Capture the cell that displays the provided text and extract its (X, Y) central coordinate. 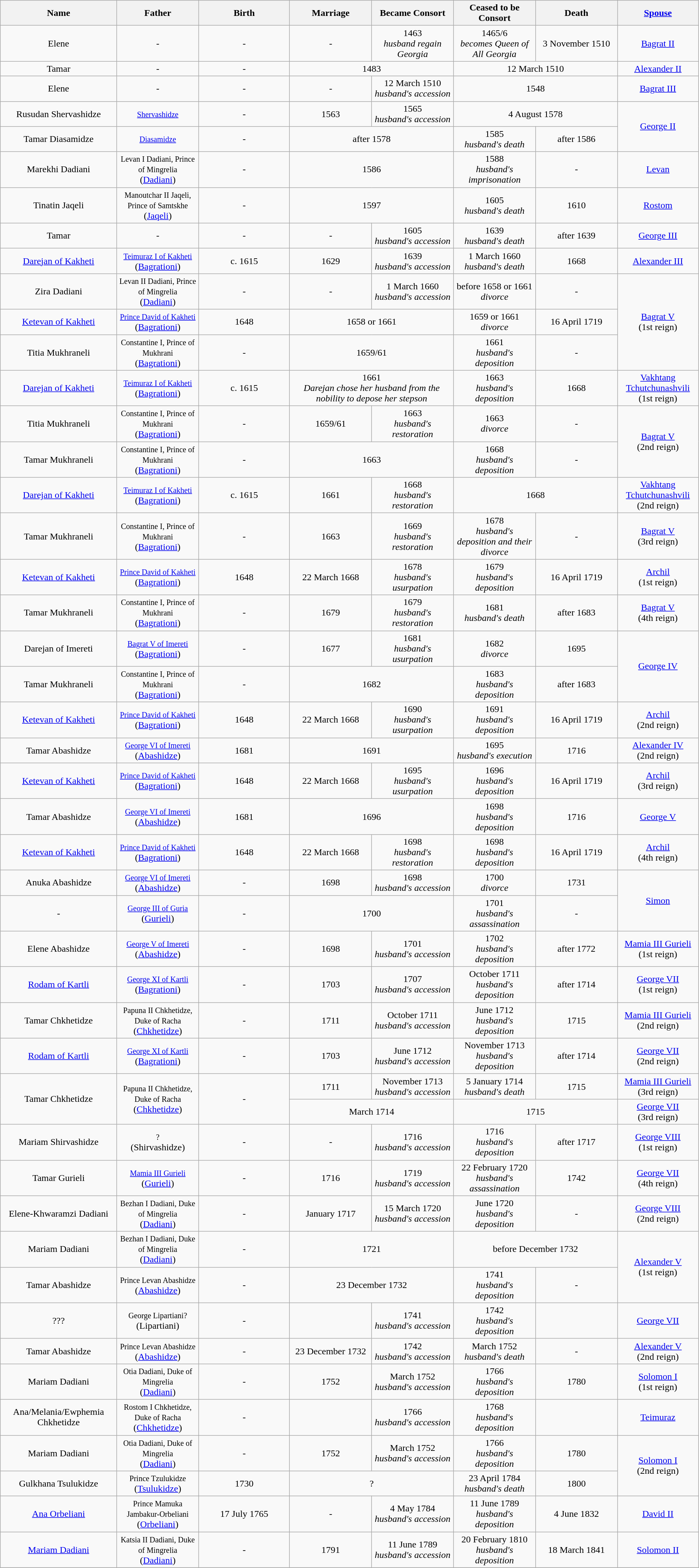
George VII (658, 1321)
11 June 1789husband's accession (413, 1550)
1663husband's deposition (494, 388)
1679husband's restoration (413, 613)
Death (576, 13)
Diasamidze (157, 139)
1691 (372, 750)
Rostom I Chkhetidze, Duke of Racha(Chkhetidze) (157, 1417)
1659 or 1661divorce (494, 322)
after 1578 (372, 139)
1658 or 1661 (372, 322)
1 March 1660husband's accession (413, 291)
after 1586 (576, 139)
Levan II Dadiani, Prince of Mingrelia(Dadiani) (157, 291)
Tinatin Jaqeli (59, 205)
Anuka Abashidze (59, 883)
??? (59, 1321)
George VII(4th reign) (658, 1178)
1696husband's deposition (494, 781)
George VII(3rd reign) (658, 1112)
Mariam Shirvashidze (59, 1142)
1695husband's usurpation (413, 781)
David II (658, 1514)
Elene-Khwaramzi Dadiani (59, 1214)
1661husband's deposition (494, 352)
1695 (576, 648)
1695husband's execution (494, 750)
1700 (372, 913)
George VII(1st reign) (658, 985)
Teimuraz (658, 1417)
1663divorce (494, 424)
15 March 1720husband's accession (413, 1214)
George II (658, 126)
1678husband's deposition and their divorce (494, 536)
1463husband regain Georgia (413, 43)
1668husband's restoration (413, 495)
Rusudan Shervashidze (59, 114)
Archil(4th reign) (658, 852)
1678husband's usurpation (413, 577)
11 June 1789husband's deposition (494, 1514)
Mamia III Gurieli(Gurieli) (157, 1178)
1690husband's usurpation (413, 720)
Name (59, 13)
1639husband's accession (413, 261)
Tamar Diasamidze (59, 139)
1610 (576, 205)
4 August 1578 (535, 114)
June 1720husband's deposition (494, 1214)
Levan (658, 169)
Bagrat V(2nd reign) (658, 442)
Father (157, 13)
George VIII(2nd reign) (658, 1214)
1565husband's accession (413, 114)
?(Shirvashidze) (157, 1142)
1791 (330, 1550)
1701husband's accession (413, 949)
Bagrat V of Imereti(Bagrationi) (157, 648)
George VIII(1st reign) (658, 1142)
1629 (330, 261)
1465/6becomes Queen of All Georgia (494, 43)
12 March 1510husband's accession (413, 88)
Gulkhana Tsulukidze (59, 1484)
Alexander III (658, 261)
Ceased to be Consort (494, 13)
before December 1732 (535, 1249)
Marriage (330, 13)
George V of Imereti(Abashidze) (157, 949)
Alexander V(2nd reign) (658, 1351)
1707husband's accession (413, 985)
1682 (372, 684)
Birth (244, 13)
17 July 1765 (244, 1514)
1691husband's deposition (494, 720)
4 May 1784husband's accession (413, 1514)
20 February 1810husband's deposition (494, 1550)
1741husband's accession (413, 1321)
Prince Mamuka Jambakur-Orbeliani(Orbeliani) (157, 1514)
1668husband's deposition (494, 460)
Became Consort (413, 13)
1563 (330, 114)
Solomon II (658, 1550)
Bagrat III (658, 88)
March 1714 (372, 1112)
George III of Guria(Gurieli) (157, 913)
1679husband's deposition (494, 577)
1766husband's accession (413, 1417)
1731 (576, 883)
1 March 1660husband's death (494, 261)
1701husband's assassination (494, 913)
Bagrat V(4th reign) (658, 613)
Elene Abashidze (59, 949)
1483 (372, 69)
1605husband's death (494, 205)
November 1713husband's deposition (494, 1056)
1702husband's deposition (494, 949)
1597 (372, 205)
Bagrat V(1st reign) (658, 322)
1730 (244, 1484)
George Lipartiani?(Lipartiani) (157, 1321)
October 1711husband's accession (413, 1020)
1683husband's deposition (494, 684)
22 February 1720husband's assassination (494, 1178)
Mamia III Gurieli(2nd reign) (658, 1020)
1768husband's deposition (494, 1417)
1679 (330, 613)
1741husband's deposition (494, 1285)
Alexander V(1st reign) (658, 1267)
George VII(2nd reign) (658, 1056)
Mamia III Gurieli(1st reign) (658, 949)
1585husband's death (494, 139)
Bagrat II (658, 43)
4 June 1832 (576, 1514)
5 January 1714husband's death (494, 1087)
1742 (576, 1178)
Spouse (658, 13)
Solomon I(2nd reign) (658, 1465)
1663husband's restoration (413, 424)
Marekhi Dadiani (59, 169)
Vakhtang Tchutchunashvili(2nd reign) (658, 495)
1639husband's death (494, 236)
October 1711husband's deposition (494, 985)
Mamia III Gurieli(3rd reign) (658, 1087)
1605husband's accession (413, 236)
1661Darejan chose her husband from the nobility to depose her stepson (372, 388)
1698husband's accession (413, 883)
1681husband's death (494, 613)
Zira Dadiani (59, 291)
1681husband's usurpation (413, 648)
1721 (372, 1249)
Archil(1st reign) (658, 577)
Shervashidze (157, 114)
after 1639 (576, 236)
1669husband's restoration (413, 536)
1742husband's deposition (494, 1321)
1742husband's accession (413, 1351)
January 1717 (330, 1214)
1682divorce (494, 648)
Bagrat V(3rd reign) (658, 536)
Vakhtang Tchutchunashvili(1st reign) (658, 388)
Manoutchar II Jaqeli, Prince of Samtskhe(Jaqeli) (157, 205)
Prince Tzulukidze(Tsulukidze) (157, 1484)
June 1712husband's accession (413, 1056)
1700divorce (494, 883)
Katsia II Dadiani, Duke of Mingrelia(Dadiani) (157, 1550)
after 1772 (576, 949)
1677 (330, 648)
1719husband's accession (413, 1178)
? (372, 1484)
Archil(3rd reign) (658, 781)
Alexander II (658, 69)
1661 (330, 495)
Ana Orbeliani (59, 1514)
1698husband's restoration (413, 852)
1716husband's deposition (494, 1142)
1586 (372, 169)
1800 (576, 1484)
Archil(2nd reign) (658, 720)
1548 (535, 88)
18 March 1841 (576, 1550)
12 March 1510 (535, 69)
March 1752husband's death (494, 1351)
before 1658 or 1661divorce (494, 291)
after 1717 (576, 1142)
1696 (372, 816)
Darejan of Imereti (59, 648)
1588husband's imprisonation (494, 169)
1716husband's accession (413, 1142)
23 April 1784husband's death (494, 1484)
George III (658, 236)
June 1712husband's deposition (494, 1020)
Alexander IV(2nd reign) (658, 750)
Levan I Dadiani, Prince of Mingrelia(Dadiani) (157, 169)
Tamar Gurieli (59, 1178)
Rostom (658, 205)
Ana/Melania/Ewphemia Chkhetidze (59, 1417)
Simon (658, 901)
George IV (658, 666)
Solomon I(1st reign) (658, 1381)
George V (658, 816)
3 November 1510 (576, 43)
November 1713husband's accession (413, 1087)
